Search for the cell housing the specified text and yield its [x, y] center coordinate. 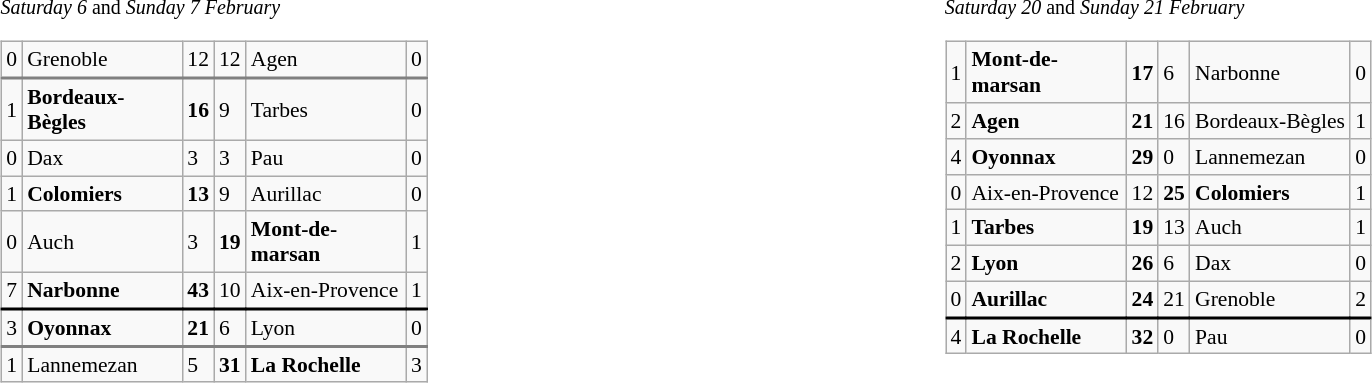
7 [12, 290]
32 [1143, 335]
24 [1143, 299]
29 [1143, 157]
31 [230, 364]
25 [1174, 192]
26 [1143, 263]
10 [230, 290]
43 [198, 290]
17 [1143, 72]
5 [198, 364]
